Scan for the cell matching the given text and deliver its [x, y] coordinate at center. 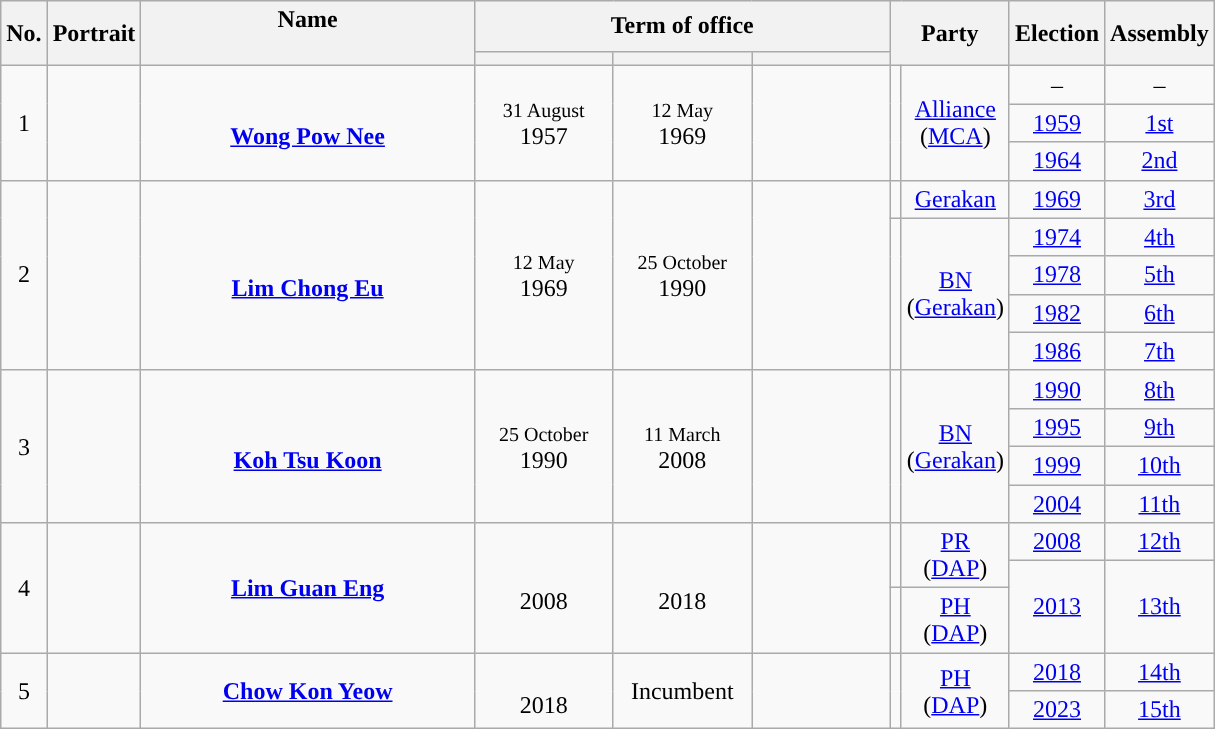
Chow Kon Yeow [308, 691]
1982 [1056, 313]
2nd [1160, 161]
6th [1160, 313]
1974 [1056, 237]
4 [24, 588]
8th [1160, 389]
11 March2008 [682, 446]
Alliance(MCA) [955, 123]
9th [1160, 427]
1st [1160, 123]
Assembly [1160, 34]
Incumbent [682, 691]
Election [1056, 34]
1969 [1056, 199]
PR(DAP) [955, 556]
11th [1160, 503]
1990 [1056, 389]
10th [1160, 465]
Lim Guan Eng [308, 588]
2004 [1056, 503]
13th [1160, 607]
Koh Tsu Koon [308, 446]
2 [24, 275]
3 [24, 446]
Wong Pow Nee [308, 123]
15th [1160, 710]
No. [24, 34]
Lim Chong Eu [308, 275]
1 [24, 123]
Gerakan [955, 199]
1959 [1056, 123]
2023 [1056, 710]
Portrait [94, 34]
2013 [1056, 607]
4th [1160, 237]
1995 [1056, 427]
3rd [1160, 199]
12th [1160, 542]
5th [1160, 275]
1999 [1056, 465]
7th [1160, 351]
1986 [1056, 351]
14th [1160, 672]
5 [24, 691]
31 August1957 [544, 123]
1978 [1056, 275]
Name [308, 34]
Party [950, 34]
Term of office [682, 26]
1964 [1056, 161]
